Extract the [x, y] coordinate from the center of the cell holding the provided text.  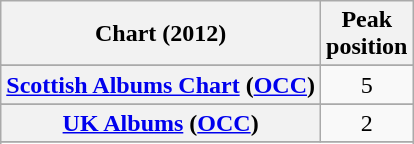
Chart (2012) [161, 34]
2 [367, 123]
5 [367, 85]
Scottish Albums Chart (OCC) [161, 85]
Peakposition [367, 34]
UK Albums (OCC) [161, 123]
